For the text-containing cell, return its midpoint in (X, Y) coordinate format. 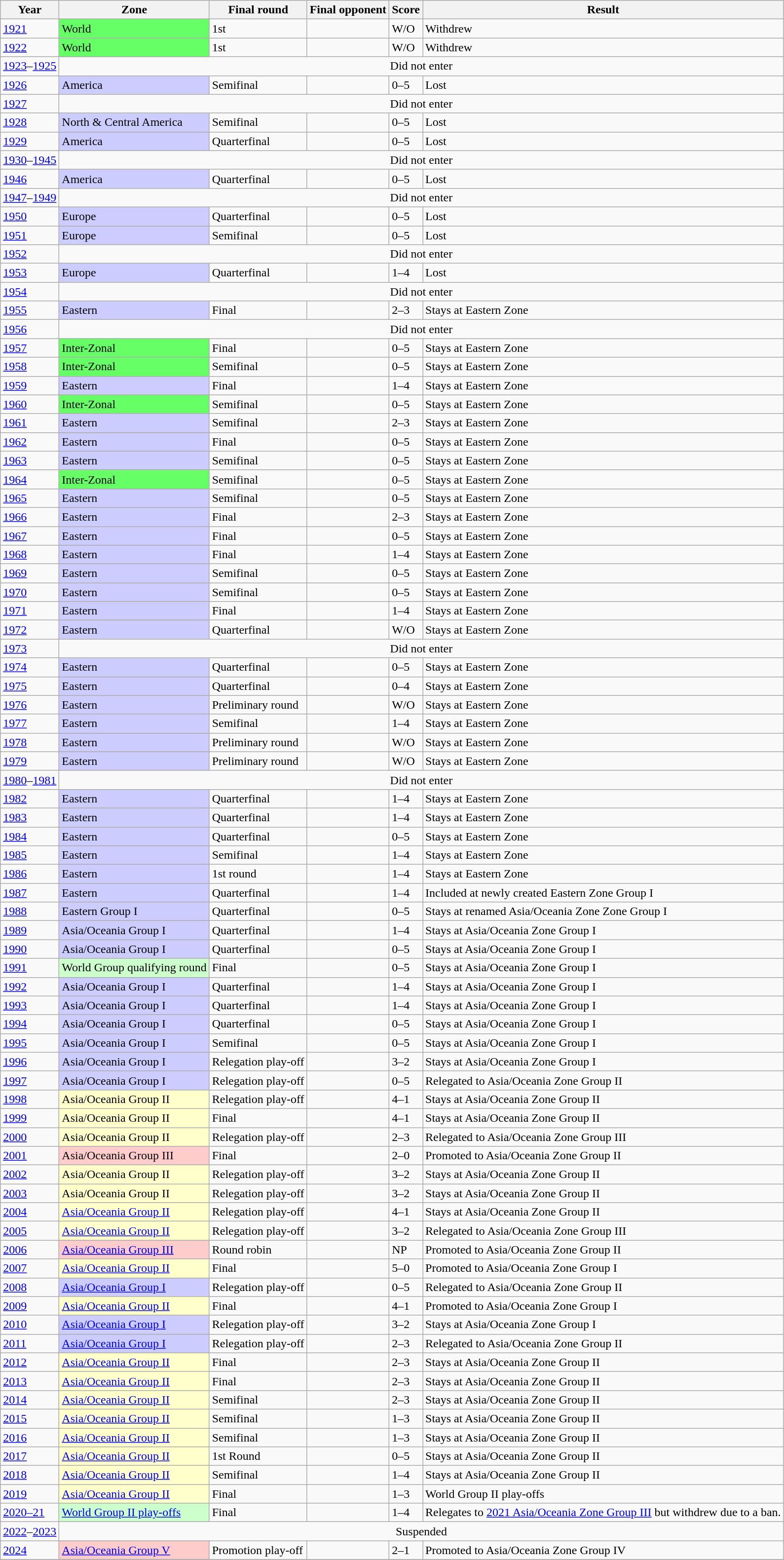
1991 (30, 968)
World Group qualifying round (134, 968)
1985 (30, 855)
2017 (30, 1456)
1927 (30, 104)
1998 (30, 1099)
1972 (30, 630)
1995 (30, 1043)
5–0 (406, 1268)
2016 (30, 1438)
2020–21 (30, 1513)
1964 (30, 479)
1955 (30, 310)
2019 (30, 1494)
1978 (30, 742)
1968 (30, 555)
1976 (30, 705)
2004 (30, 1212)
1922 (30, 47)
1953 (30, 273)
1957 (30, 348)
0–4 (406, 686)
1929 (30, 141)
1961 (30, 423)
1921 (30, 29)
2012 (30, 1362)
1st Round (258, 1456)
2001 (30, 1156)
1962 (30, 442)
1960 (30, 404)
Zone (134, 10)
Suspended (421, 1531)
1956 (30, 329)
1923–1925 (30, 66)
1946 (30, 179)
1st round (258, 874)
1982 (30, 799)
Eastern Group I (134, 912)
Final opponent (348, 10)
North & Central America (134, 122)
1977 (30, 723)
1963 (30, 460)
2013 (30, 1381)
2000 (30, 1137)
2–1 (406, 1550)
2011 (30, 1343)
Included at newly created Eastern Zone Group I (603, 893)
1965 (30, 498)
2024 (30, 1550)
Year (30, 10)
1979 (30, 761)
NP (406, 1250)
Result (603, 10)
Relegates to 2021 Asia/Oceania Zone Group III but withdrew due to a ban. (603, 1513)
Score (406, 10)
2010 (30, 1325)
1989 (30, 930)
Final round (258, 10)
1986 (30, 874)
2005 (30, 1231)
1970 (30, 592)
Round robin (258, 1250)
1997 (30, 1080)
2003 (30, 1193)
1987 (30, 893)
1988 (30, 912)
2014 (30, 1400)
2007 (30, 1268)
Asia/Oceania Group V (134, 1550)
1980–1981 (30, 780)
2015 (30, 1418)
1959 (30, 385)
1993 (30, 1005)
1952 (30, 254)
1958 (30, 367)
2006 (30, 1250)
Promotion play-off (258, 1550)
2018 (30, 1475)
Stays at renamed Asia/Oceania Zone Zone Group I (603, 912)
1966 (30, 517)
1928 (30, 122)
2022–2023 (30, 1531)
1999 (30, 1118)
2002 (30, 1175)
2009 (30, 1306)
1947–1949 (30, 197)
1984 (30, 837)
1996 (30, 1062)
1969 (30, 573)
2–0 (406, 1156)
1926 (30, 85)
1930–1945 (30, 160)
1973 (30, 648)
1967 (30, 535)
1974 (30, 667)
1954 (30, 292)
1971 (30, 611)
2008 (30, 1287)
1990 (30, 949)
1951 (30, 235)
1994 (30, 1024)
1992 (30, 987)
1975 (30, 686)
1950 (30, 216)
1983 (30, 817)
Promoted to Asia/Oceania Zone Group IV (603, 1550)
